Pinpoint the cell where the given text exists, returning its [X, Y] midpoint coordinate. 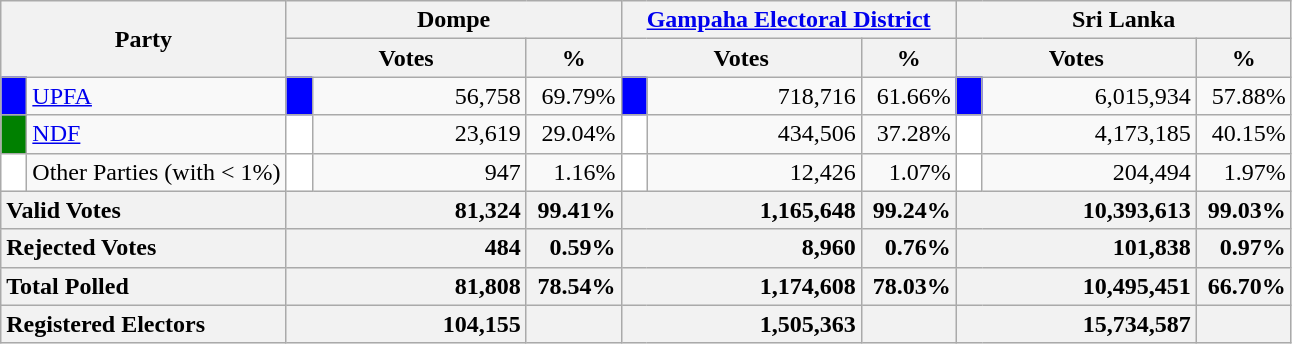
434,506 [754, 134]
1,165,648 [741, 210]
37.28% [908, 134]
81,808 [406, 286]
UPFA [156, 96]
0.76% [908, 248]
Valid Votes [144, 210]
NDF [156, 134]
40.15% [1244, 134]
0.59% [574, 248]
1.16% [574, 172]
61.66% [908, 96]
23,619 [419, 134]
104,155 [406, 324]
66.70% [1244, 286]
947 [419, 172]
10,495,451 [1076, 286]
6,015,934 [1089, 96]
57.88% [1244, 96]
Party [144, 39]
0.97% [1244, 248]
99.03% [1244, 210]
78.03% [908, 286]
Gampaha Electoral District [788, 20]
484 [406, 248]
4,173,185 [1089, 134]
Total Polled [144, 286]
204,494 [1089, 172]
56,758 [419, 96]
Other Parties (with < 1%) [156, 172]
99.41% [574, 210]
29.04% [574, 134]
78.54% [574, 286]
1,505,363 [741, 324]
8,960 [741, 248]
81,324 [406, 210]
718,716 [754, 96]
10,393,613 [1076, 210]
Sri Lanka [1124, 20]
12,426 [754, 172]
Dompe [454, 20]
69.79% [574, 96]
Registered Electors [144, 324]
Rejected Votes [144, 248]
1.97% [1244, 172]
15,734,587 [1076, 324]
1,174,608 [741, 286]
1.07% [908, 172]
99.24% [908, 210]
101,838 [1076, 248]
